Find where the given text appears and provide that cell's center as (x, y) coordinate. 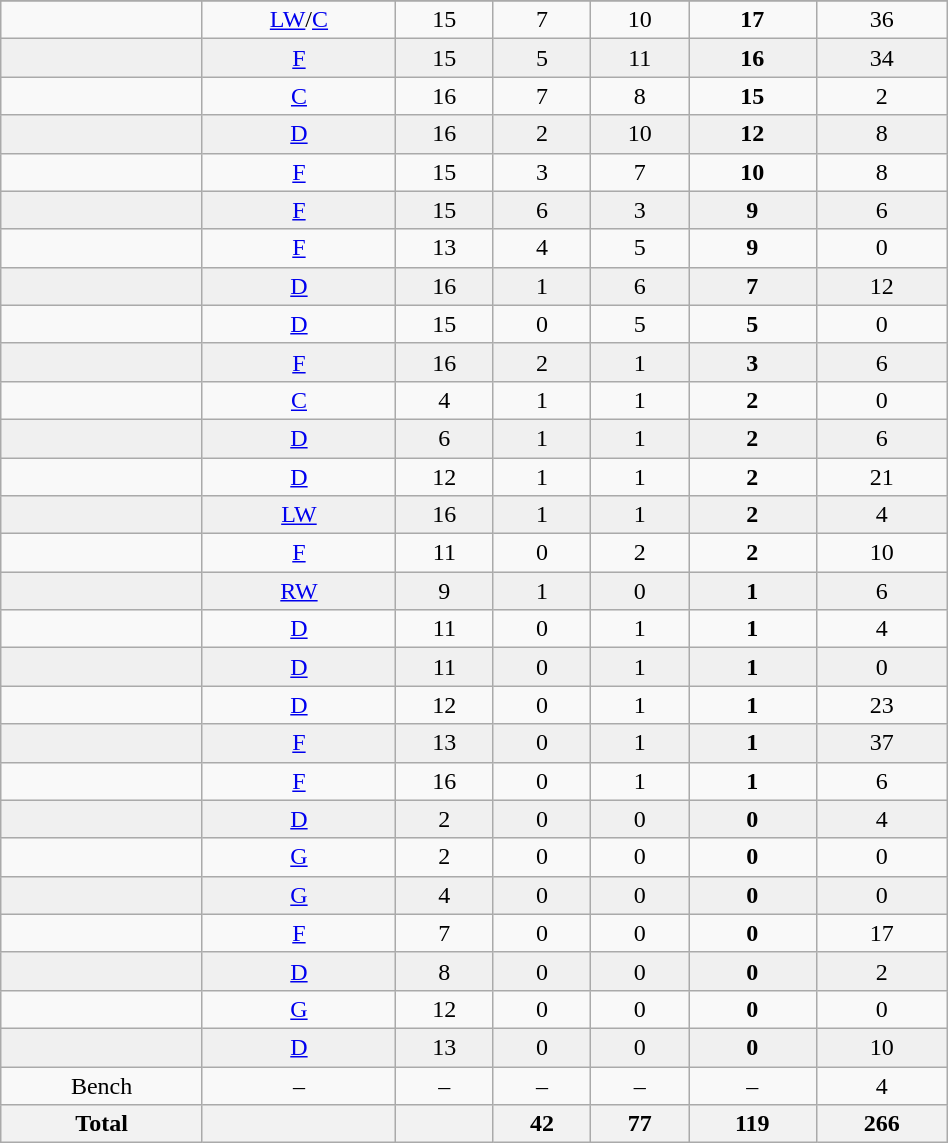
37 (882, 743)
42 (542, 1124)
LW/C (298, 20)
119 (752, 1124)
77 (640, 1124)
36 (882, 20)
23 (882, 705)
266 (882, 1124)
21 (882, 477)
Bench (102, 1085)
RW (298, 591)
Total (102, 1124)
LW (298, 515)
34 (882, 58)
